Determine the [X, Y] coordinate at the center of the cell enclosing the given text.  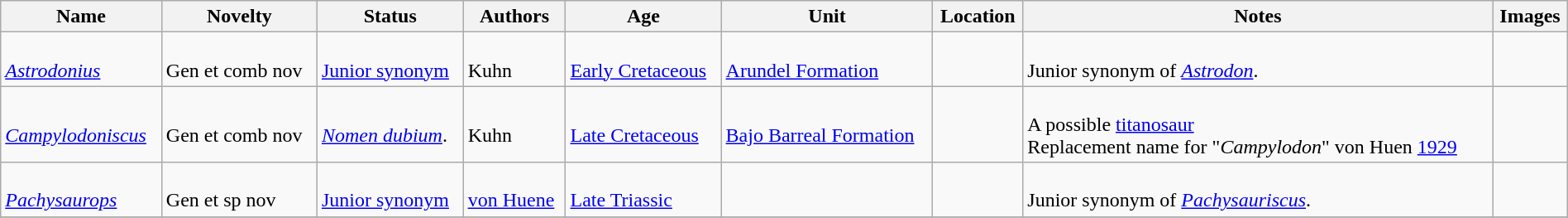
Astrodonius [81, 60]
Status [390, 17]
Novelty [239, 17]
Junior synonym of Pachysauriscus. [1258, 189]
Pachysaurops [81, 189]
Images [1530, 17]
Authors [514, 17]
Location [978, 17]
Junior synonym of Astrodon. [1258, 60]
A possible titanosaur Replacement name for "Campylodon" von Huen 1929 [1258, 124]
Age [643, 17]
Arundel Formation [827, 60]
Early Cretaceous [643, 60]
von Huene [514, 189]
Late Cretaceous [643, 124]
Gen et sp nov [239, 189]
Bajo Barreal Formation [827, 124]
Unit [827, 17]
Nomen dubium. [390, 124]
Late Triassic [643, 189]
Name [81, 17]
Notes [1258, 17]
Campylodoniscus [81, 124]
